Find where the given text appears and provide that cell's center as [X, Y] coordinate. 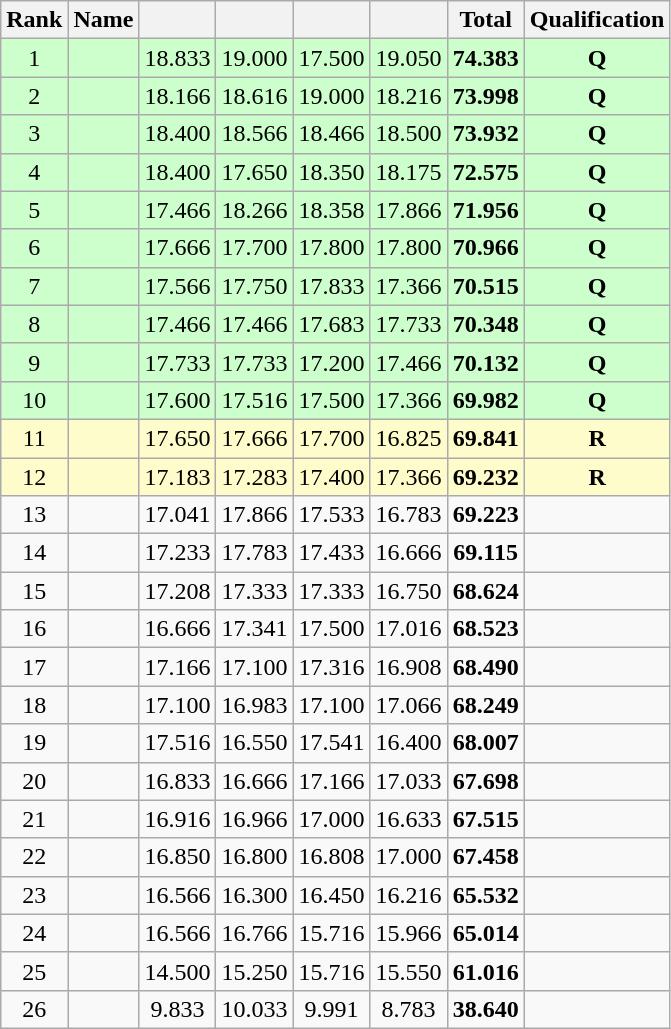
16.800 [254, 857]
17.341 [254, 629]
68.523 [486, 629]
18.566 [254, 134]
71.956 [486, 210]
17 [34, 667]
16.850 [178, 857]
17.566 [178, 286]
14.500 [178, 971]
17.533 [332, 515]
17.783 [254, 553]
61.016 [486, 971]
15.250 [254, 971]
16.908 [408, 667]
17.208 [178, 591]
12 [34, 477]
17.283 [254, 477]
16.966 [254, 819]
19 [34, 743]
2 [34, 96]
Name [104, 20]
68.490 [486, 667]
6 [34, 248]
18.466 [332, 134]
17.016 [408, 629]
16.983 [254, 705]
17.833 [332, 286]
7 [34, 286]
13 [34, 515]
17.541 [332, 743]
15.966 [408, 933]
10 [34, 400]
23 [34, 895]
18.358 [332, 210]
16.300 [254, 895]
67.458 [486, 857]
Qualification [597, 20]
18.350 [332, 172]
69.223 [486, 515]
3 [34, 134]
10.033 [254, 1009]
19.050 [408, 58]
16.825 [408, 438]
Total [486, 20]
17.600 [178, 400]
16.916 [178, 819]
9.991 [332, 1009]
70.966 [486, 248]
18.833 [178, 58]
18.175 [408, 172]
16.750 [408, 591]
17.750 [254, 286]
16.400 [408, 743]
69.232 [486, 477]
17.683 [332, 324]
1 [34, 58]
24 [34, 933]
8.783 [408, 1009]
9 [34, 362]
14 [34, 553]
68.624 [486, 591]
67.698 [486, 781]
73.932 [486, 134]
65.532 [486, 895]
16.808 [332, 857]
70.132 [486, 362]
18.500 [408, 134]
17.400 [332, 477]
73.998 [486, 96]
67.515 [486, 819]
16.783 [408, 515]
5 [34, 210]
16.450 [332, 895]
16.766 [254, 933]
20 [34, 781]
18.616 [254, 96]
16.216 [408, 895]
16.633 [408, 819]
26 [34, 1009]
17.233 [178, 553]
17.316 [332, 667]
4 [34, 172]
74.383 [486, 58]
18 [34, 705]
9.833 [178, 1009]
17.183 [178, 477]
15 [34, 591]
18.266 [254, 210]
16.833 [178, 781]
17.066 [408, 705]
69.841 [486, 438]
69.115 [486, 553]
70.515 [486, 286]
21 [34, 819]
11 [34, 438]
17.033 [408, 781]
72.575 [486, 172]
16 [34, 629]
15.550 [408, 971]
68.007 [486, 743]
25 [34, 971]
22 [34, 857]
65.014 [486, 933]
70.348 [486, 324]
69.982 [486, 400]
17.041 [178, 515]
38.640 [486, 1009]
18.166 [178, 96]
68.249 [486, 705]
17.433 [332, 553]
16.550 [254, 743]
17.200 [332, 362]
8 [34, 324]
18.216 [408, 96]
Rank [34, 20]
